Search for the cell housing the specified text and yield its [X, Y] center coordinate. 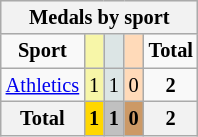
Medals by sport [100, 17]
Athletics [42, 85]
Sport [42, 51]
